Return the [X, Y] coordinate for the center point of the cell that contains the specified text.  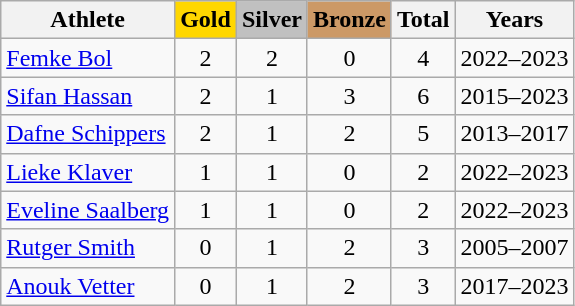
Eveline Saalberg [88, 210]
2005–2007 [514, 248]
4 [423, 58]
Years [514, 20]
Sifan Hassan [88, 96]
Bronze [349, 20]
2013–2017 [514, 134]
Anouk Vetter [88, 286]
6 [423, 96]
Silver [272, 20]
2017–2023 [514, 286]
Total [423, 20]
Dafne Schippers [88, 134]
2015–2023 [514, 96]
Femke Bol [88, 58]
5 [423, 134]
Gold [206, 20]
Rutger Smith [88, 248]
Athlete [88, 20]
Lieke Klaver [88, 172]
